Find where the given text appears and provide that cell's center as (X, Y) coordinate. 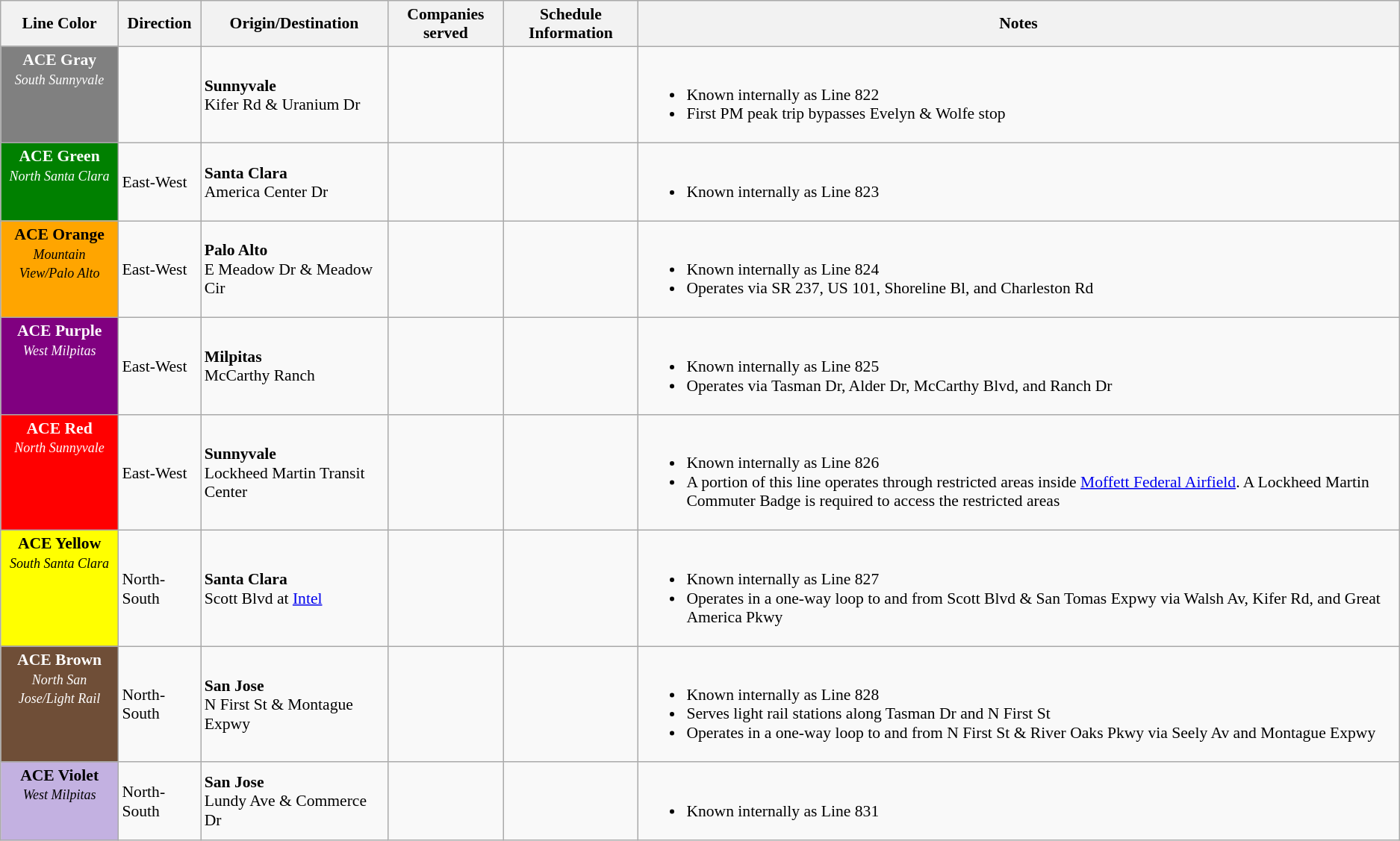
ACE Gray South Sunnyvale (60, 95)
Santa ClaraAmerica Center Dr (294, 182)
Notes (1018, 24)
Santa ClaraScott Blvd at Intel (294, 588)
ACE Brown North San Jose/Light Rail (60, 704)
Known internally as Line 827Operates in a one-way loop to and from Scott Blvd & San Tomas Expwy via Walsh Av, Kifer Rd, and Great America Pkwy (1018, 588)
ACE Yellow South Santa Clara (60, 588)
Known internally as Line 824Operates via SR 237, US 101, Shoreline Bl, and Charleston Rd (1018, 269)
Palo AltoE Meadow Dr & Meadow Cir (294, 269)
SunnyvaleLockheed Martin Transit Center (294, 473)
San JoseN First St & Montague Expwy (294, 704)
Direction (159, 24)
ACE Orange Mountain View/Palo Alto (60, 269)
SunnyvaleKifer Rd & Uranium Dr (294, 95)
San JoseLundy Ave & Commerce Dr (294, 801)
Known internally as Line 825Operates via Tasman Dr, Alder Dr, McCarthy Blvd, and Ranch Dr (1018, 366)
Known internally as Line 831 (1018, 801)
ACE Red North Sunnyvale (60, 473)
Line Color (60, 24)
Origin/Destination (294, 24)
Known internally as Line 823 (1018, 182)
Known internally as Line 822First PM peak trip bypasses Evelyn & Wolfe stop (1018, 95)
ACE Green North Santa Clara (60, 182)
Schedule Information (571, 24)
Companies served (445, 24)
ACE Purple West Milpitas (60, 366)
MilpitasMcCarthy Ranch (294, 366)
ACE Violet West Milpitas (60, 801)
